Capture the cell that displays the provided text and extract its [x, y] central coordinate. 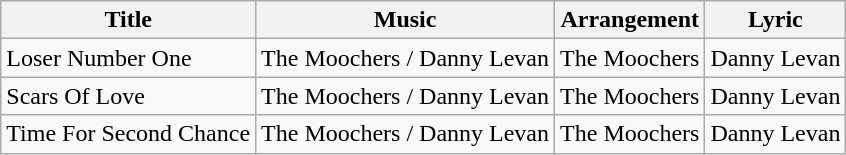
Arrangement [630, 20]
Scars Of Love [128, 96]
Time For Second Chance [128, 134]
Lyric [776, 20]
Loser Number One [128, 58]
Title [128, 20]
Music [406, 20]
